Return [X, Y] of the center of cell containing provided text 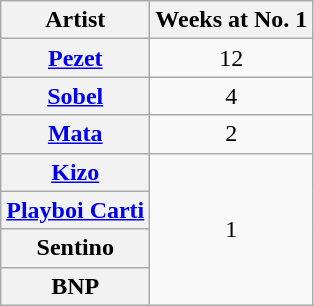
BNP [76, 286]
2 [232, 134]
Pezet [76, 58]
12 [232, 58]
Artist [76, 20]
Mata [76, 134]
Sobel [76, 96]
Playboi Carti [76, 210]
Kizo [76, 172]
Weeks at No. 1 [232, 20]
4 [232, 96]
Sentino [76, 248]
1 [232, 229]
